Search for the cell housing the specified text and yield its (X, Y) center coordinate. 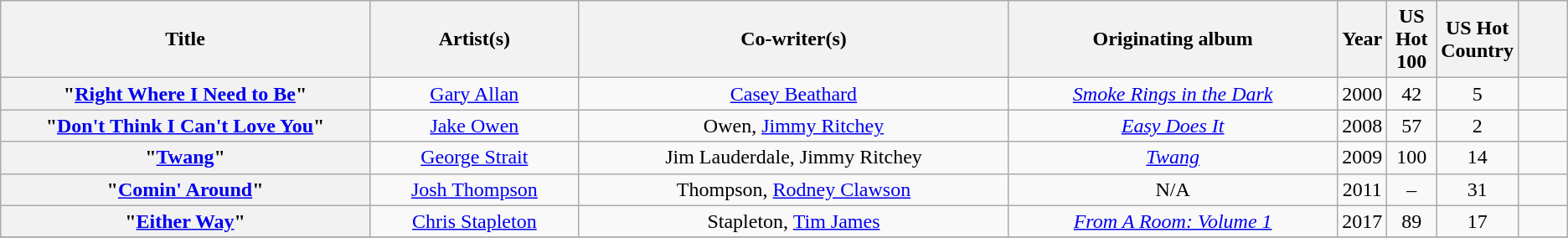
100 (1412, 158)
"Comin' Around" (186, 189)
Twang (1173, 158)
Artist(s) (474, 39)
Owen, Jimmy Ritchey (793, 126)
Stapleton, Tim James (793, 221)
Chris Stapleton (474, 221)
Casey Beathard (793, 94)
Smoke Rings in the Dark (1173, 94)
"Either Way" (186, 221)
Gary Allan (474, 94)
17 (1478, 221)
2011 (1362, 189)
2000 (1362, 94)
57 (1412, 126)
2008 (1362, 126)
31 (1478, 189)
"Right Where I Need to Be" (186, 94)
89 (1412, 221)
2009 (1362, 158)
5 (1478, 94)
N/A (1173, 189)
14 (1478, 158)
"Don't Think I Can't Love You" (186, 126)
George Strait (474, 158)
Josh Thompson (474, 189)
From A Room: Volume 1 (1173, 221)
2 (1478, 126)
– (1412, 189)
Jim Lauderdale, Jimmy Ritchey (793, 158)
"Twang" (186, 158)
US Hot 100 (1412, 39)
2017 (1362, 221)
Co-writer(s) (793, 39)
Thompson, Rodney Clawson (793, 189)
Easy Does It (1173, 126)
Title (186, 39)
Year (1362, 39)
US HotCountry (1478, 39)
Jake Owen (474, 126)
Originating album (1173, 39)
42 (1412, 94)
